Determine the [x, y] coordinate at the center of the cell enclosing the given text.  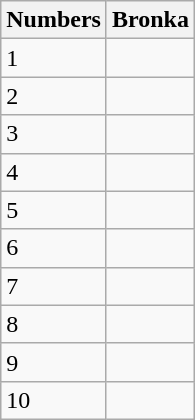
10 [54, 400]
8 [54, 324]
Numbers [54, 20]
2 [54, 96]
Bronka [150, 20]
5 [54, 210]
1 [54, 58]
3 [54, 134]
7 [54, 286]
6 [54, 248]
9 [54, 362]
4 [54, 172]
